From the cell containing the given text, extract its center point as (X, Y) coordinate. 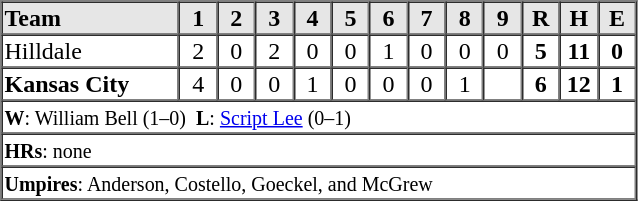
11 (579, 50)
Umpires: Anderson, Costello, Goeckel, and McGrew (319, 182)
8 (465, 18)
E (617, 18)
9 (503, 18)
3 (274, 18)
W: William Bell (1–0) L: Script Lee (0–1) (319, 116)
Kansas City (91, 84)
7 (427, 18)
H (579, 18)
R (541, 18)
Hilldale (91, 50)
Team (91, 18)
HRs: none (319, 150)
12 (579, 84)
